Return [X, Y] of the center of cell containing provided text 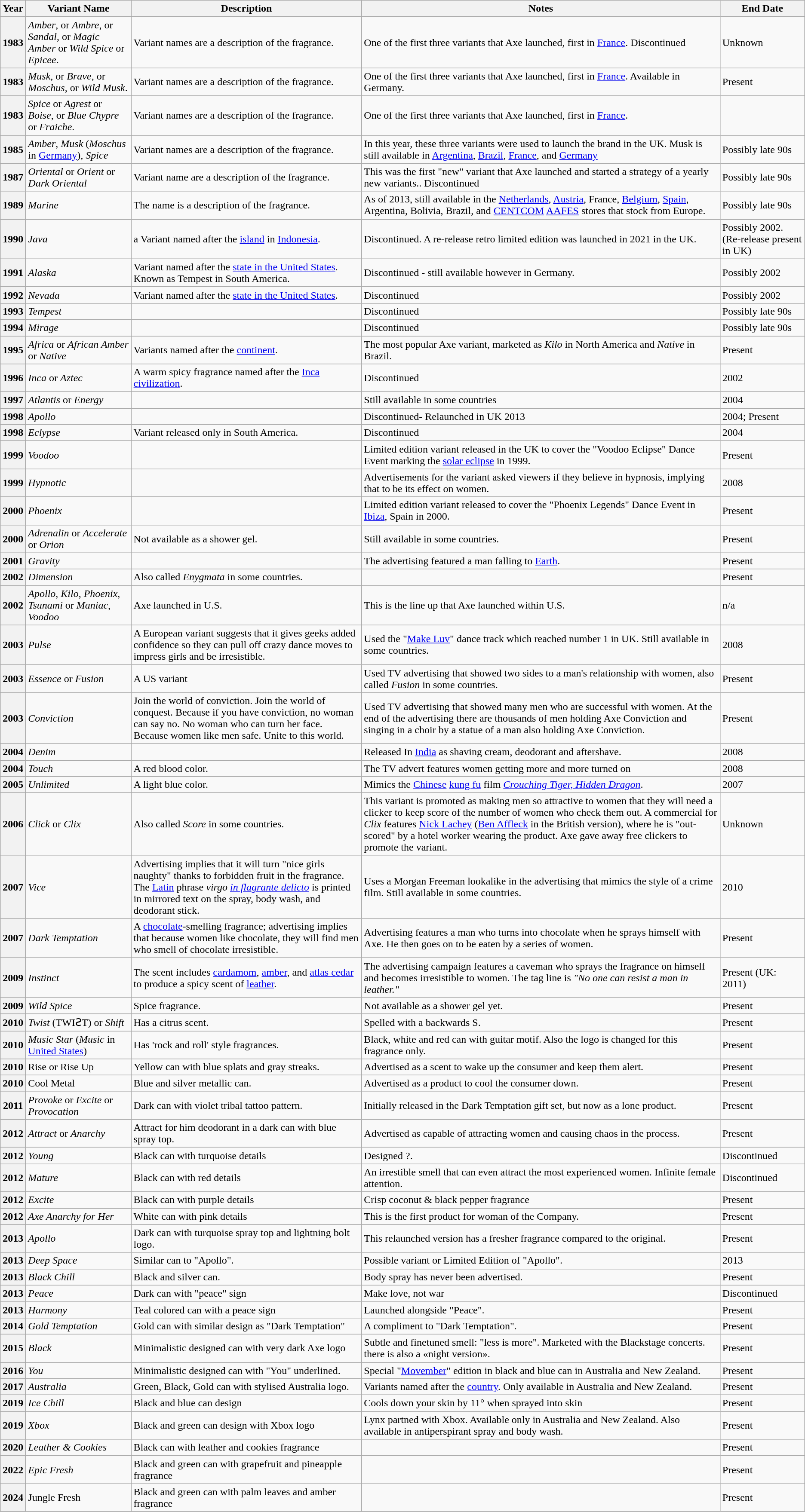
Amber, Musk (Moschus in Germany), Spice [78, 150]
Black and green can with palm leaves and amber fragrance [246, 1497]
2024 [13, 1497]
Discontinued- Relaunched in UK 2013 [541, 416]
Australia [78, 1387]
The name is a description of the fragrance. [246, 205]
2015 [13, 1348]
Discontinued. A re-release retro limited edition was launched in 2021 in the UK. [541, 239]
Wild Spice [78, 1006]
Still available in some countries [541, 400]
Also called Score in some countries. [246, 824]
Body spray has never been advertised. [541, 1277]
Uses a Morgan Freeman lookalike in the advertising that mimics the style of a crime film. Still available in some countries. [541, 887]
Possibly 2002. (Re-release present in UK) [762, 239]
This was the first "new" variant that Axe launched and started a strategy of a yearly new variants.. Discontinued [541, 177]
This relaunched version has a fresher fragrance compared to the original. [541, 1239]
2022 [13, 1470]
A US variant [246, 678]
Harmony [78, 1310]
In this year, these three variants were used to launch the brand in the UK. Musk is still available in Argentina, Brazil, France, and Germany [541, 150]
Description [246, 9]
Dark can with violet tribal tattoo pattern. [246, 1105]
2016 [13, 1371]
Africa or African Amber or Native [78, 350]
End Date [762, 9]
2011 [13, 1105]
Cools down your skin by 11° when sprayed into skin [541, 1403]
2001 [13, 561]
Advertised as a product to cool the consumer down. [541, 1083]
Apollo, Kilo, Phoenix, Tsunami or Maniac, Voodoo [78, 605]
Launched alongside "Peace". [541, 1310]
Voodoo [78, 455]
Dark can with turquoise spray top and lightning bolt logo. [246, 1239]
2005 [13, 785]
Gravity [78, 561]
Hypnotic [78, 483]
Tempest [78, 311]
Black and green can with grapefruit and pineapple fragrance [246, 1470]
Blue and silver metallic can. [246, 1083]
Black [78, 1348]
Unlimited [78, 785]
Peace [78, 1293]
You [78, 1371]
Possible variant or Limited Edition of "Apollo". [541, 1261]
Click or Clix [78, 824]
Black can with turquoise details [246, 1156]
1991 [13, 272]
Lynx partned with Xbox. Available only in Australia and New Zealand. Also available in antiperspirant spray and body wash. [541, 1425]
Axe Anarchy for Her [78, 1216]
Released In India as shaving cream, deodorant and aftershave. [541, 752]
Minimalistic designed can with "You" underlined. [246, 1371]
Variant named after the state in the United States. [246, 295]
One of the first three variants that Axe launched, first in France. Available in Germany. [541, 82]
One of the first three variants that Axe launched, first in France. Discontinued [541, 42]
Inca or Aztec [78, 378]
Spice or Agrest or Boise, or Blue Chypre or Fraiche. [78, 116]
Designed ?. [541, 1156]
Epic Fresh [78, 1470]
Excite [78, 1200]
This is the line up that Axe launched within U.S. [541, 605]
Denim [78, 752]
Conviction [78, 718]
White can with pink details [246, 1216]
Marine [78, 205]
Alaska [78, 272]
Dark Temptation [78, 938]
a Variant named after the island in Indonesia. [246, 239]
2006 [13, 824]
Variant name are a description of the fragrance. [246, 177]
Gold can with similar design as "Dark Temptation" [246, 1326]
Variants named after the country. Only available in Australia and New Zealand. [541, 1387]
A compliment to "Dark Temptation". [541, 1326]
A warm spicy fragrance named after the Inca civilization. [246, 378]
Used the "Make Luv" dance track which reached number 1 in UK. Still available in some countries. [541, 645]
1989 [13, 205]
Dark can with "peace" sign [246, 1293]
Advertising features a man who turns into chocolate when he sprays himself with Axe. He then goes on to be eaten by a series of women. [541, 938]
Attract for him deodorant in a dark can with blue spray top. [246, 1134]
Not available as a shower gel yet. [541, 1006]
Black and blue can design [246, 1403]
2020 [13, 1448]
Young [78, 1156]
Leather & Cookies [78, 1448]
1985 [13, 150]
1997 [13, 400]
1992 [13, 295]
Touch [78, 768]
Limited edition variant released in the UK to cover the "Voodoo Eclipse" Dance Event marking the solar eclipse in 1999. [541, 455]
An irrestible smell that can even attract the most experienced women. Infinite female attention. [541, 1178]
The TV advert features women getting more and more turned on [541, 768]
1987 [13, 177]
Instinct [78, 978]
Black Chill [78, 1277]
Black and silver can. [246, 1277]
Java [78, 239]
Twist (TWIƧT) or Shift [78, 1022]
Variants named after the continent. [246, 350]
One of the first three variants that Axe launched, first in France. [541, 116]
Initially released in the Dark Temptation gift set, but now as a lone product. [541, 1105]
A red blood color. [246, 768]
Variant named after the state in the United States. Known as Tempest in South America. [246, 272]
The advertising featured a man falling to Earth. [541, 561]
Essence or Fusion [78, 678]
Still available in some countries. [541, 539]
n/a [762, 605]
Adrenalin or Accelerate or Orion [78, 539]
Not available as a shower gel. [246, 539]
Present (UK: 2011) [762, 978]
Year [13, 9]
1996 [13, 378]
A European variant suggests that it gives geeks added confidence so they can pull off crazy dance moves to impress girls and be irresistible. [246, 645]
1994 [13, 327]
Special "Movember" edition in black and blue can in Australia and New Zealand. [541, 1371]
Advertised as a scent to wake up the consumer and keep them alert. [541, 1067]
Used TV advertising that showed two sides to a man's relationship with women, also called Fusion in some countries. [541, 678]
Pulse [78, 645]
Has a citrus scent. [246, 1022]
Amber, or Ambre, or Sandal, or Magic Amber or Wild Spice or Epicee. [78, 42]
Mirage [78, 327]
Vice [78, 887]
Atlantis or Energy [78, 400]
Eclypse [78, 433]
Xbox [78, 1425]
Ice Chill [78, 1403]
Attract or Anarchy [78, 1134]
Notes [541, 9]
Mimics the Chinese kung fu film Crouching Tiger, Hidden Dragon. [541, 785]
A chocolate-smelling fragrance; advertising implies that because women like chocolate, they will find men who smell of chocolate irresistible. [246, 938]
2014 [13, 1326]
This is the first product for woman of the Company. [541, 1216]
Axe launched in U.S. [246, 605]
Yellow can with blue splats and gray streaks. [246, 1067]
Discontinued - still available however in Germany. [541, 272]
1990 [13, 239]
Music Star (Music in United States) [78, 1044]
1995 [13, 350]
Minimalistic designed can with very dark Axe logo [246, 1348]
Oriental or Orient or Dark Oriental [78, 177]
The most popular Axe variant, marketed as Kilo in North America and Native in Brazil. [541, 350]
Variant released only in South America. [246, 433]
Has 'rock and roll' style fragrances. [246, 1044]
Jungle Fresh [78, 1497]
Black can with leather and cookies fragrance [246, 1448]
1993 [13, 311]
Make love, not war [541, 1293]
A light blue color. [246, 785]
Dimension [78, 577]
Gold Temptation [78, 1326]
Musk, or Brave, or Moschus, or Wild Musk. [78, 82]
Advertisements for the variant asked viewers if they believe in hypnosis, implying that to be its effect on women. [541, 483]
Nevada [78, 295]
Cool Metal [78, 1083]
Variant Name [78, 9]
Limited edition variant released to cover the "Phoenix Legends" Dance Event in Ibiza, Spain in 2000. [541, 511]
Advertised as capable of attracting women and causing chaos in the process. [541, 1134]
Spice fragrance. [246, 1006]
Black and green can design with Xbox logo [246, 1425]
Teal colored can with a peace sign [246, 1310]
2004; Present [762, 416]
The scent includes cardamom, amber, and atlas cedar to produce a spicy scent of leather. [246, 978]
Spelled with a backwards S. [541, 1022]
Subtle and finetuned smell: "less is more". Marketed with the Blackstage concerts.there is also a «night version». [541, 1348]
Crisp coconut & black pepper fragrance [541, 1200]
Phoenix [78, 511]
Deep Space [78, 1261]
Also called Enygmata in some countries. [246, 577]
Black can with purple details [246, 1200]
2017 [13, 1387]
Black, white and red can with guitar motif. Also the logo is changed for this fragrance only. [541, 1044]
Provoke or Excite or Provocation [78, 1105]
Black can with red details [246, 1178]
Rise or Rise Up [78, 1067]
Mature [78, 1178]
Green, Black, Gold can with stylised Australia logo. [246, 1387]
Similar can to "Apollo". [246, 1261]
